Scan for the cell matching the given text and deliver its [x, y] coordinate at center. 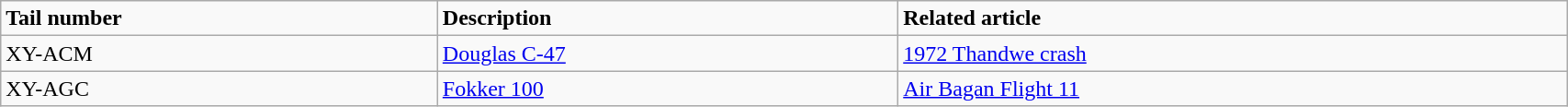
XY-AGC [220, 89]
Tail number [220, 18]
Douglas C-47 [667, 53]
1972 Thandwe crash [1233, 53]
Description [667, 18]
XY-ACM [220, 53]
Fokker 100 [667, 89]
Air Bagan Flight 11 [1233, 89]
Related article [1233, 18]
